Scan for the cell matching the given text and deliver its [x, y] coordinate at center. 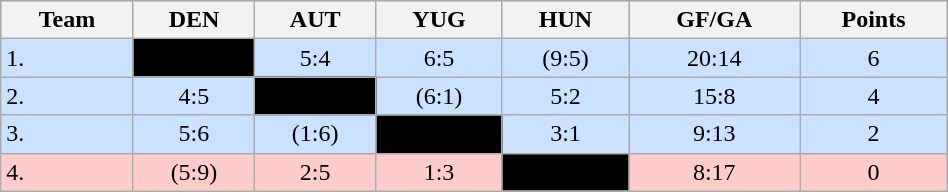
6 [874, 58]
GF/GA [714, 20]
Points [874, 20]
6:5 [439, 58]
9:13 [714, 134]
Team [68, 20]
20:14 [714, 58]
YUG [439, 20]
(1:6) [316, 134]
(5:9) [194, 172]
(9:5) [565, 58]
AUT [316, 20]
2 [874, 134]
2:5 [316, 172]
5:6 [194, 134]
HUN [565, 20]
5:2 [565, 96]
5:4 [316, 58]
1:3 [439, 172]
2. [68, 96]
3. [68, 134]
4. [68, 172]
(6:1) [439, 96]
3:1 [565, 134]
8:17 [714, 172]
15:8 [714, 96]
1. [68, 58]
0 [874, 172]
DEN [194, 20]
4:5 [194, 96]
4 [874, 96]
